Search for the cell housing the specified text and yield its (x, y) center coordinate. 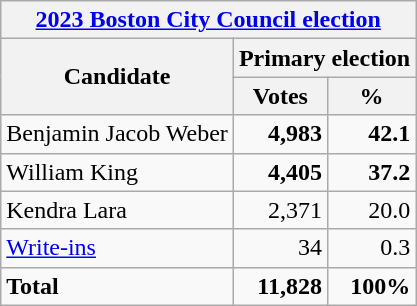
0.3 (371, 248)
Primary election (324, 58)
% (371, 96)
2,371 (280, 210)
Kendra Lara (118, 210)
4,983 (280, 134)
4,405 (280, 172)
11,828 (280, 286)
Write-ins (118, 248)
Benjamin Jacob Weber (118, 134)
100% (371, 286)
20.0 (371, 210)
Votes (280, 96)
Total (118, 286)
34 (280, 248)
2023 Boston City Council election (208, 20)
William King (118, 172)
37.2 (371, 172)
42.1 (371, 134)
Candidate (118, 77)
